Locate the cell with the specified text and output its (x, y) center coordinate. 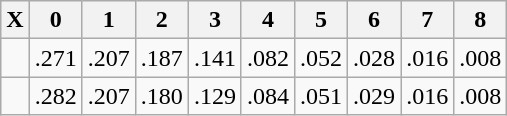
1 (108, 20)
.271 (56, 58)
.084 (268, 96)
7 (428, 20)
.180 (162, 96)
3 (214, 20)
6 (374, 20)
8 (480, 20)
.051 (320, 96)
4 (268, 20)
.187 (162, 58)
.082 (268, 58)
.141 (214, 58)
2 (162, 20)
.028 (374, 58)
.282 (56, 96)
.052 (320, 58)
0 (56, 20)
X (15, 20)
.029 (374, 96)
5 (320, 20)
.129 (214, 96)
